Capture the cell that displays the provided text and extract its [X, Y] central coordinate. 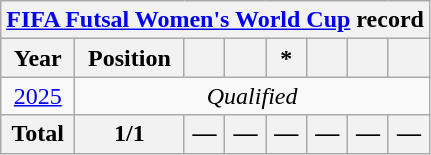
Total [38, 134]
FIFA Futsal Women's World Cup record [216, 20]
Year [38, 58]
2025 [38, 96]
* [286, 58]
Position [130, 58]
Qualified [252, 96]
1/1 [130, 134]
